Return [X, Y] of the center of cell containing provided text 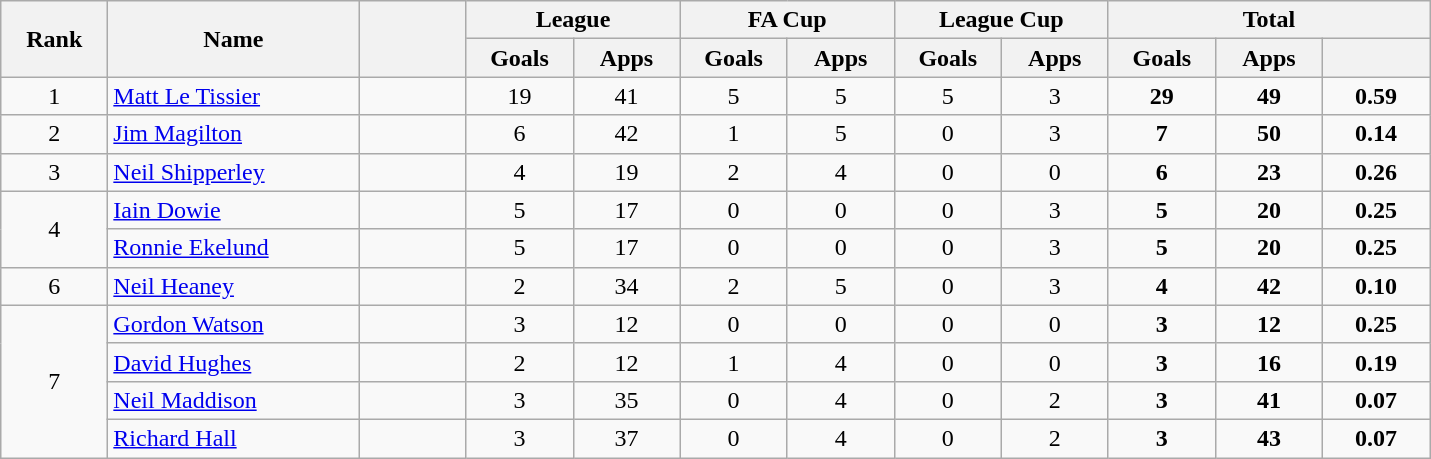
League Cup [1001, 20]
50 [1268, 134]
Iain Dowie [234, 210]
FA Cup [787, 20]
49 [1268, 96]
Neil Maddison [234, 400]
David Hughes [234, 362]
Rank [54, 39]
Name [234, 39]
Ronnie Ekelund [234, 248]
0.19 [1376, 362]
Gordon Watson [234, 324]
0.14 [1376, 134]
Matt Le Tissier [234, 96]
League [573, 20]
0.26 [1376, 172]
37 [626, 438]
43 [1268, 438]
0.10 [1376, 286]
Total [1268, 20]
29 [1162, 96]
23 [1268, 172]
Neil Heaney [234, 286]
0.59 [1376, 96]
34 [626, 286]
35 [626, 400]
Richard Hall [234, 438]
Neil Shipperley [234, 172]
16 [1268, 362]
Jim Magilton [234, 134]
